Search for the cell housing the specified text and yield its [X, Y] center coordinate. 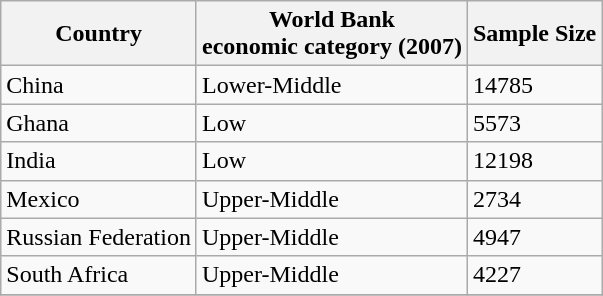
Mexico [99, 199]
2734 [534, 199]
5573 [534, 123]
China [99, 85]
Russian Federation [99, 237]
Sample Size [534, 34]
South Africa [99, 275]
Ghana [99, 123]
Lower-Middle [332, 85]
14785 [534, 85]
Country [99, 34]
12198 [534, 161]
4227 [534, 275]
4947 [534, 237]
India [99, 161]
World Bankeconomic category (2007) [332, 34]
